Scan for the cell matching the given text and deliver its [X, Y] coordinate at center. 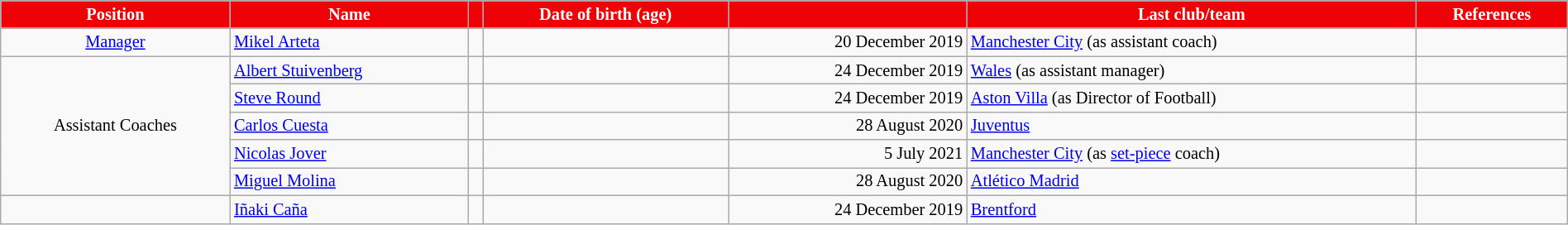
Steve Round [349, 98]
Date of birth (age) [605, 14]
Brentford [1192, 209]
Aston Villa (as Director of Football) [1192, 98]
Iñaki Caña [349, 209]
Assistant Coaches [116, 126]
Position [116, 14]
References [1492, 14]
Albert Stuivenberg [349, 70]
Name [349, 14]
Manchester City (as assistant coach) [1192, 42]
Nicolas Jover [349, 154]
Juventus [1192, 126]
Manchester City (as set-piece coach) [1192, 154]
Wales (as assistant manager) [1192, 70]
Miguel Molina [349, 181]
Carlos Cuesta [349, 126]
Manager [116, 42]
Last club/team [1192, 14]
Atlético Madrid [1192, 181]
20 December 2019 [848, 42]
5 July 2021 [848, 154]
Mikel Arteta [349, 42]
